Locate the cell with the specified text and output its [x, y] center coordinate. 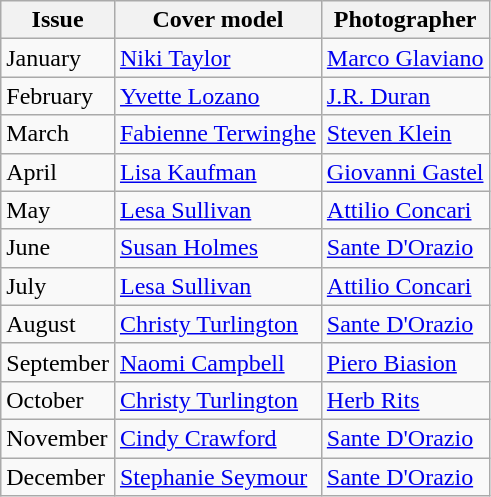
Giovanni Gastel [405, 172]
Piero Biasion [405, 362]
Cindy Crawford [218, 438]
Steven Klein [405, 134]
September [58, 362]
Issue [58, 20]
Herb Rits [405, 400]
Naomi Campbell [218, 362]
November [58, 438]
J.R. Duran [405, 96]
Cover model [218, 20]
Stephanie Seymour [218, 477]
February [58, 96]
January [58, 58]
December [58, 477]
Yvette Lozano [218, 96]
Marco Glaviano [405, 58]
June [58, 248]
April [58, 172]
Lisa Kaufman [218, 172]
Fabienne Terwinghe [218, 134]
May [58, 210]
Niki Taylor [218, 58]
March [58, 134]
October [58, 400]
July [58, 286]
Photographer [405, 20]
Susan Holmes [218, 248]
August [58, 324]
